Locate the cell with the specified text and output its [x, y] center coordinate. 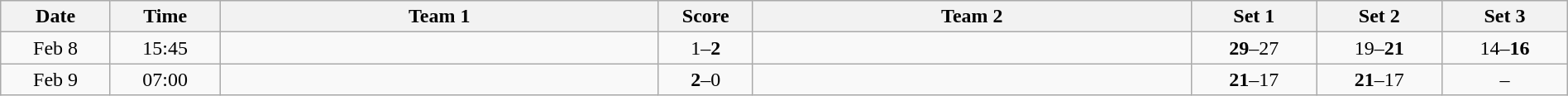
Set 1 [1255, 17]
Set 2 [1379, 17]
14–16 [1505, 48]
Time [165, 17]
29–27 [1255, 48]
15:45 [165, 48]
Set 3 [1505, 17]
2–0 [705, 79]
– [1505, 79]
07:00 [165, 79]
Team 2 [972, 17]
Date [56, 17]
Score [705, 17]
Feb 9 [56, 79]
Feb 8 [56, 48]
1–2 [705, 48]
Team 1 [439, 17]
19–21 [1379, 48]
